Pinpoint the cell where the given text exists, returning its (X, Y) midpoint coordinate. 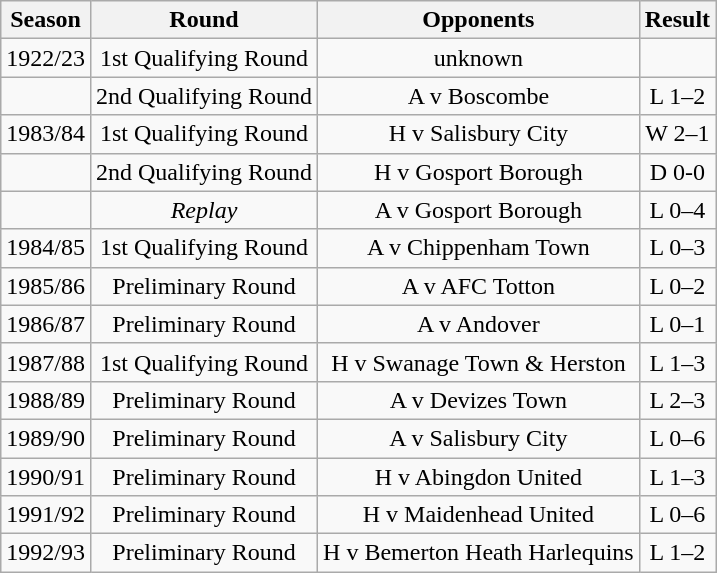
1992/93 (46, 553)
L 0–3 (677, 248)
Season (46, 20)
D 0-0 (677, 172)
H v Gosport Borough (479, 172)
1988/89 (46, 400)
L 0–2 (677, 286)
L 0–1 (677, 324)
1989/90 (46, 438)
W 2–1 (677, 134)
A v Andover (479, 324)
L 2–3 (677, 400)
1987/88 (46, 362)
H v Bemerton Heath Harlequins (479, 553)
1990/91 (46, 477)
A v AFC Totton (479, 286)
Opponents (479, 20)
A v Chippenham Town (479, 248)
A v Boscombe (479, 96)
Replay (204, 210)
A v Devizes Town (479, 400)
H v Abingdon United (479, 477)
1986/87 (46, 324)
1984/85 (46, 248)
A v Salisbury City (479, 438)
A v Gosport Borough (479, 210)
1985/86 (46, 286)
1922/23 (46, 58)
1983/84 (46, 134)
L 0–4 (677, 210)
Round (204, 20)
H v Swanage Town & Herston (479, 362)
Result (677, 20)
1991/92 (46, 515)
unknown (479, 58)
H v Salisbury City (479, 134)
H v Maidenhead United (479, 515)
